Return the [X, Y] coordinate for the center point of the cell that contains the specified text.  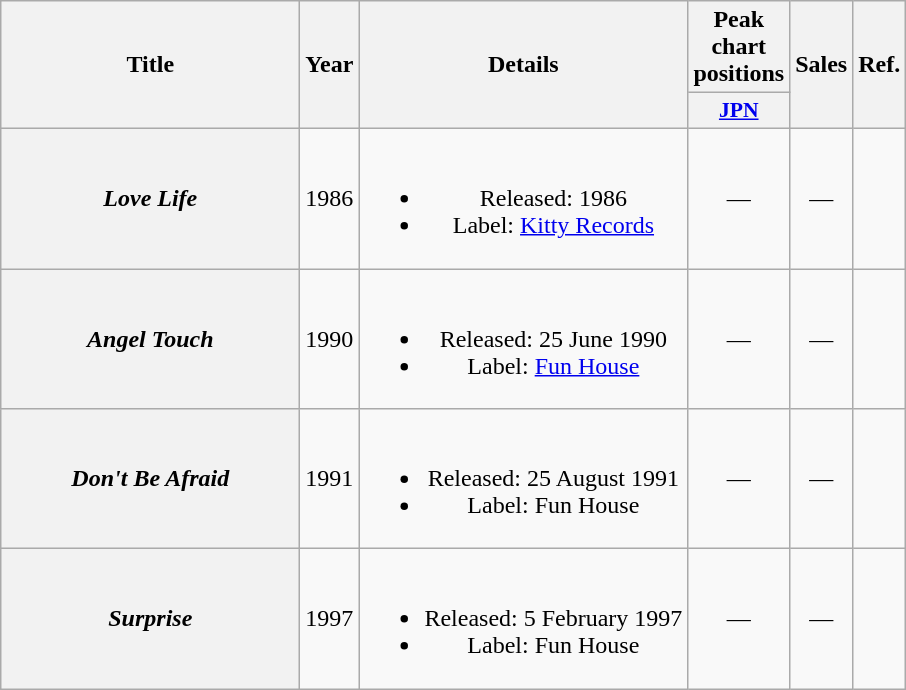
1991 [330, 479]
JPN [739, 111]
Released: 1986Label: Kitty Records [524, 198]
Year [330, 65]
Surprise [150, 619]
Ref. [880, 65]
Released: 5 February 1997Label: Fun House [524, 619]
Don't Be Afraid [150, 479]
Title [150, 65]
1986 [330, 198]
Love Life [150, 198]
Released: 25 June 1990Label: Fun House [524, 338]
Sales [822, 65]
Released: 25 August 1991Label: Fun House [524, 479]
Details [524, 65]
1990 [330, 338]
Angel Touch [150, 338]
Peak chart positions [739, 47]
1997 [330, 619]
